Return (x, y) of the center of cell containing provided text 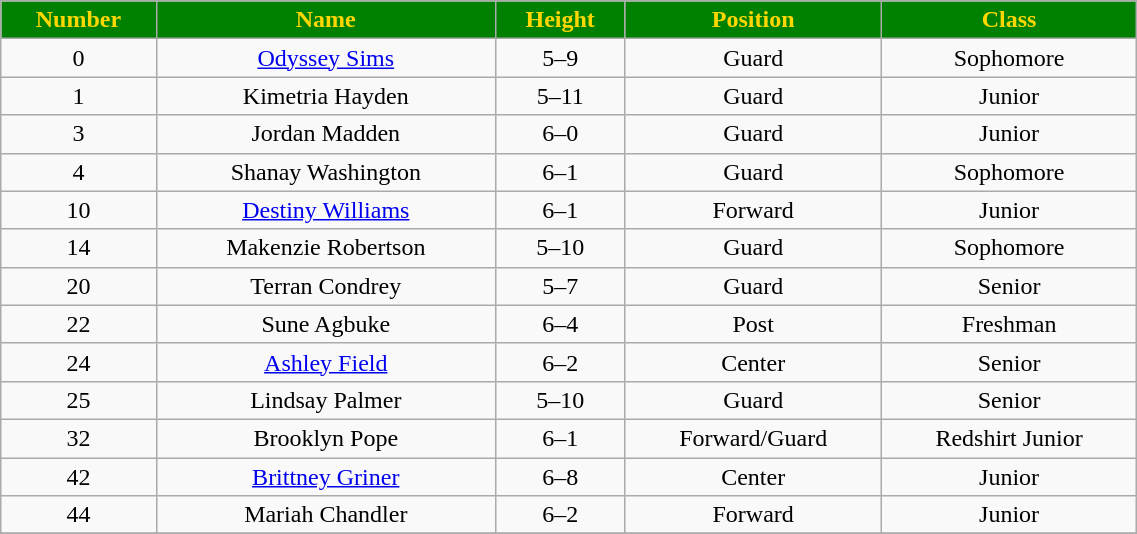
Destiny Williams (326, 210)
5–9 (560, 58)
22 (78, 324)
Post (753, 324)
Jordan Madden (326, 134)
Number (78, 20)
25 (78, 400)
Terran Condrey (326, 286)
Shanay Washington (326, 172)
1 (78, 96)
Makenzie Robertson (326, 248)
14 (78, 248)
Brittney Griner (326, 477)
Name (326, 20)
Position (753, 20)
5–7 (560, 286)
44 (78, 515)
Ashley Field (326, 362)
Height (560, 20)
6–0 (560, 134)
Class (1008, 20)
Freshman (1008, 324)
Forward/Guard (753, 438)
Brooklyn Pope (326, 438)
Lindsay Palmer (326, 400)
Sune Agbuke (326, 324)
5–11 (560, 96)
Redshirt Junior (1008, 438)
32 (78, 438)
Kimetria Hayden (326, 96)
6–4 (560, 324)
4 (78, 172)
42 (78, 477)
Mariah Chandler (326, 515)
3 (78, 134)
24 (78, 362)
0 (78, 58)
10 (78, 210)
Odyssey Sims (326, 58)
20 (78, 286)
6–8 (560, 477)
